Locate the cell with the specified text and output its [x, y] center coordinate. 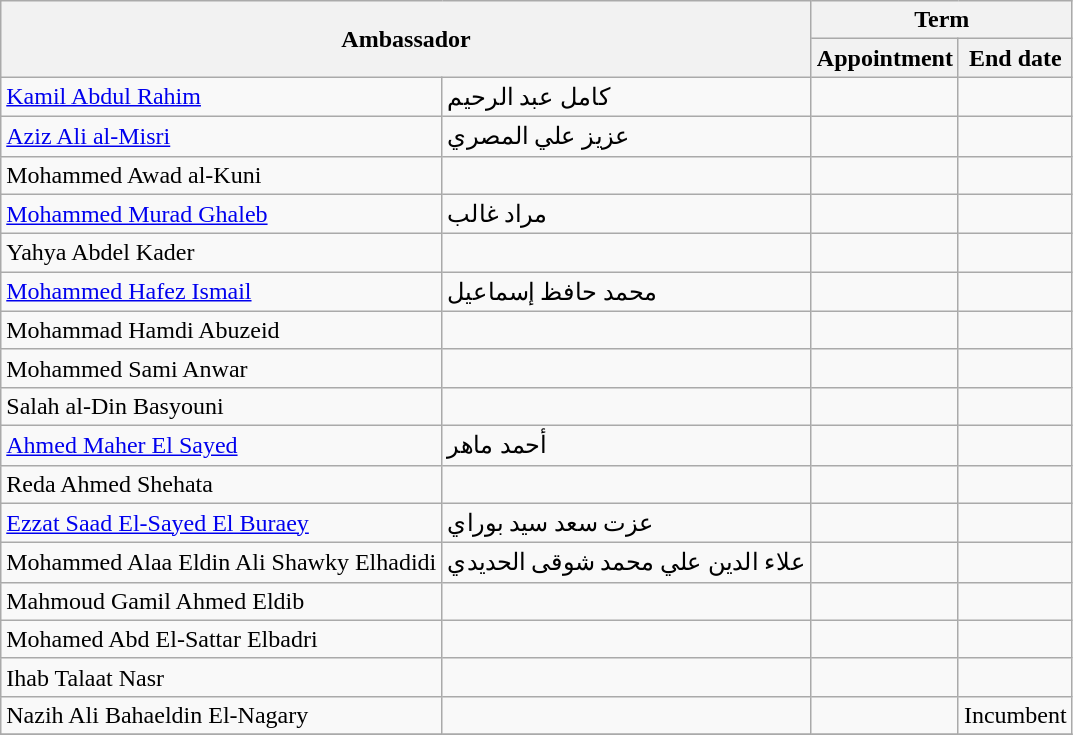
Mohammed Alaa Eldin Ali Shawky Elhadidi [222, 563]
Mohammad Hamdi Abuzeid [222, 330]
Ahmed Maher El Sayed [222, 445]
عزيز علي المصري [627, 136]
Mohammed Sami Anwar [222, 368]
End date [1015, 58]
Ezzat Saad El-Sayed El Buraey [222, 523]
محمد حافظ إسماعيل [627, 292]
عزت سعد سيد بوراي [627, 523]
أحمد ماهر [627, 445]
Nazih Ali Bahaeldin El-Nagary [222, 715]
Salah al-Din Basyouni [222, 406]
Reda Ahmed Shehata [222, 484]
Aziz Ali al-Misri [222, 136]
مراد غالب [627, 214]
Ihab Talaat Nasr [222, 677]
علاء الدين علي محمد شوقى الحديدي [627, 563]
Incumbent [1015, 715]
Mahmoud Gamil Ahmed Eldib [222, 601]
Mohamed Abd El-Sattar Elbadri [222, 639]
Yahya Abdel Kader [222, 253]
Kamil Abdul Rahim [222, 97]
Appointment [884, 58]
كامل عبد الرحيم [627, 97]
Term [942, 20]
Mohammed Hafez Ismail [222, 292]
Ambassador [406, 39]
Mohammed Awad al-Kuni [222, 175]
Mohammed Murad Ghaleb [222, 214]
